Detect which cell encompasses the target text, then output its (x, y) center coordinate. 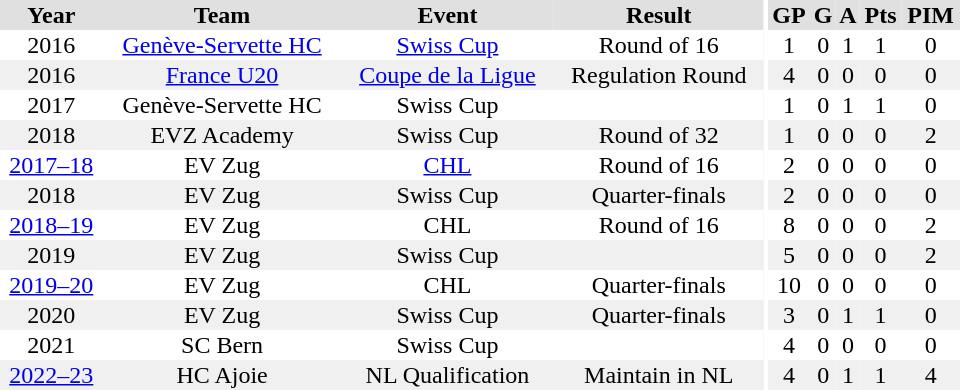
Maintain in NL (658, 375)
2017 (52, 105)
Round of 32 (658, 135)
NL Qualification (447, 375)
Pts (880, 15)
2017–18 (52, 165)
8 (790, 225)
Team (222, 15)
2019 (52, 255)
G (823, 15)
2019–20 (52, 285)
10 (790, 285)
Result (658, 15)
EVZ Academy (222, 135)
2022–23 (52, 375)
SC Bern (222, 345)
Regulation Round (658, 75)
5 (790, 255)
A (848, 15)
PIM (930, 15)
Event (447, 15)
2021 (52, 345)
3 (790, 315)
GP (790, 15)
France U20 (222, 75)
2020 (52, 315)
2018–19 (52, 225)
Coupe de la Ligue (447, 75)
HC Ajoie (222, 375)
Year (52, 15)
